Extract the (X, Y) coordinate from the center of the cell holding the provided text.  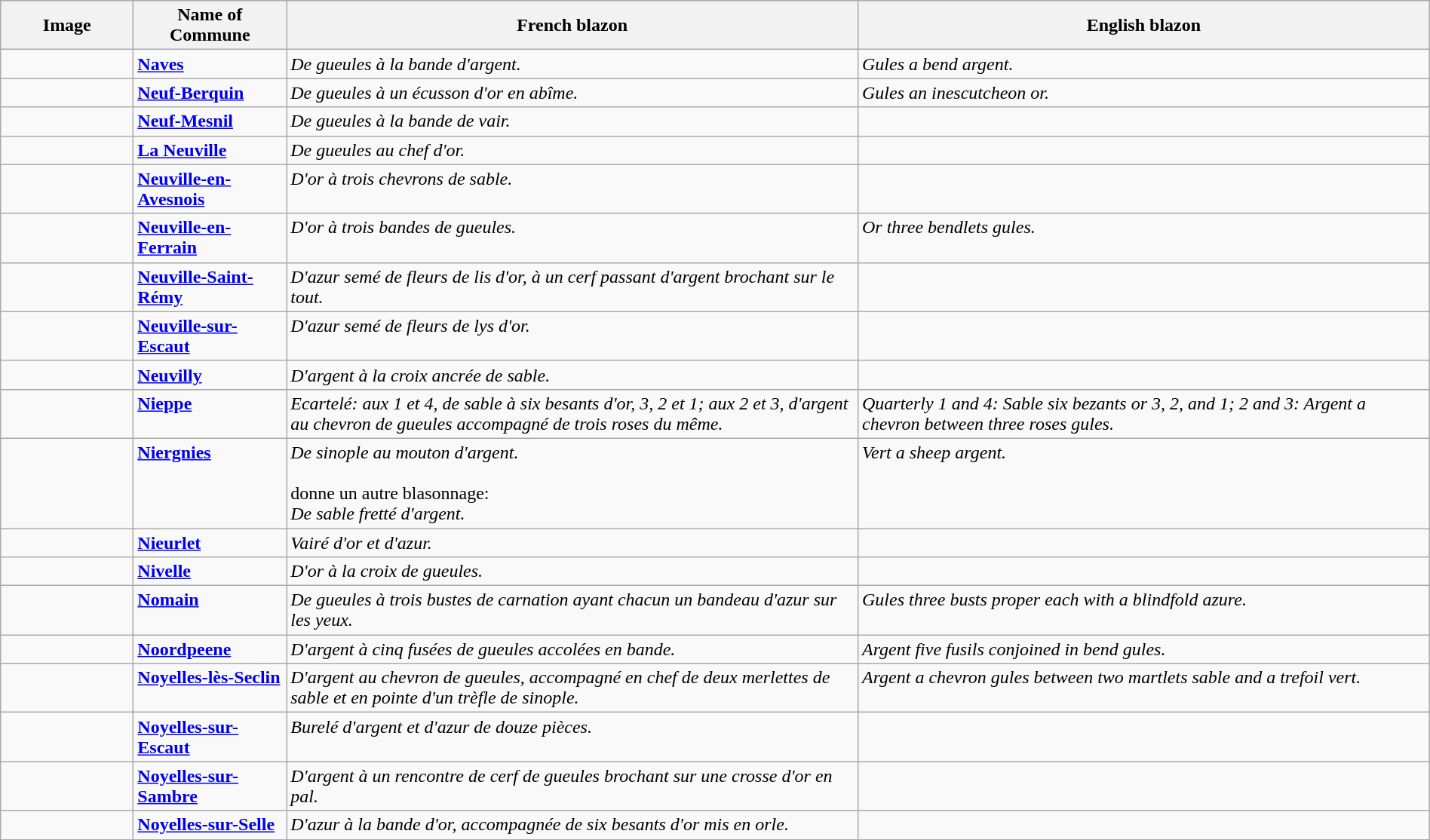
Neuf-Berquin (210, 93)
Noordpeene (210, 649)
Gules a bend argent. (1143, 64)
D'argent au chevron de gueules, accompagné en chef de deux merlettes de sable et en pointe d'un trèfle de sinople. (572, 688)
Noyelles-sur-Escaut (210, 737)
Nieurlet (210, 542)
English blazon (1143, 26)
D'azur semé de fleurs de lis d'or, à un cerf passant d'argent brochant sur le tout. (572, 287)
Or three bendlets gules. (1143, 238)
Noyelles-lès-Seclin (210, 688)
Vairé d'or et d'azur. (572, 542)
D'argent à la croix ancrée de sable. (572, 375)
Naves (210, 64)
Neuville-sur-Escaut (210, 336)
D'or à trois chevrons de sable. (572, 189)
D'argent à un rencontre de cerf de gueules brochant sur une crosse d'or en pal. (572, 786)
Neuville-en-Ferrain (210, 238)
Argent five fusils conjoined in bend gules. (1143, 649)
Neuf-Mesnil (210, 121)
De sinople au mouton d'argent. donne un autre blasonnage:De sable fretté d'argent. (572, 483)
De gueules au chef d'or. (572, 150)
La Neuville (210, 150)
De gueules à trois bustes de carnation ayant chacun un bandeau d'azur sur les yeux. (572, 611)
Noyelles-sur-Sambre (210, 786)
D'or à la croix de gueules. (572, 572)
Nivelle (210, 572)
D'azur semé de fleurs de lys d'or. (572, 336)
D'or à trois bandes de gueules. (572, 238)
Neuville-en-Avesnois (210, 189)
Ecartelé: aux 1 et 4, de sable à six besants d'or, 3, 2 et 1; aux 2 et 3, d'argent au chevron de gueules accompagné de trois roses du même. (572, 413)
D'azur à la bande d'or, accompagnée de six besants d'or mis en orle. (572, 825)
Niergnies (210, 483)
De gueules à la bande de vair. (572, 121)
Image (67, 26)
French blazon (572, 26)
Nomain (210, 611)
Noyelles-sur-Selle (210, 825)
Nieppe (210, 413)
Burelé d'argent et d'azur de douze pièces. (572, 737)
Gules three busts proper each with a blindfold azure. (1143, 611)
Neuville-Saint-Rémy (210, 287)
Argent a chevron gules between two martlets sable and a trefoil vert. (1143, 688)
Quarterly 1 and 4: Sable six bezants or 3, 2, and 1; 2 and 3: Argent a chevron between three roses gules. (1143, 413)
Name of Commune (210, 26)
D'argent à cinq fusées de gueules accolées en bande. (572, 649)
De gueules à la bande d'argent. (572, 64)
De gueules à un écusson d'or en abîme. (572, 93)
Vert a sheep argent. (1143, 483)
Neuvilly (210, 375)
Gules an inescutcheon or. (1143, 93)
